Return the [x, y] coordinate for the center point of the cell that contains the specified text.  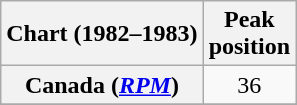
Peakposition [249, 34]
36 [249, 85]
Chart (1982–1983) [102, 34]
Canada (RPM) [102, 85]
